Capture the cell that displays the provided text and extract its [x, y] central coordinate. 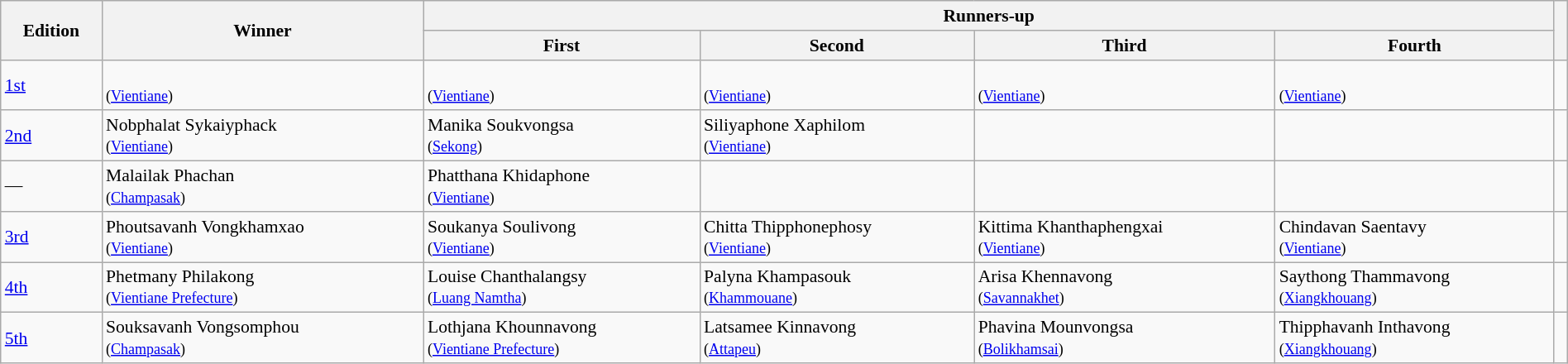
Souksavanh Vongsomphou(Champasak) [263, 338]
4th [51, 288]
Third [1125, 45]
Palyna Khampasouk(Khammouane) [837, 288]
Phoutsavanh Vongkhamxao(Vientiane) [263, 237]
Second [837, 45]
Malailak Phachan(Champasak) [263, 187]
Saythong Thammavong(Xiangkhouang) [1415, 288]
Arisa Khennavong(Savannakhet) [1125, 288]
Runners-up [989, 16]
Phavina Mounvongsa(Bolikhamsai) [1125, 338]
First [562, 45]
Fourth [1415, 45]
Chindavan Saentavy(Vientiane) [1415, 237]
Winner [263, 30]
Lothjana Khounnavong(Vientiane Prefecture) [562, 338]
Kittima Khanthaphengxai(Vientiane) [1125, 237]
2nd [51, 136]
Soukanya Soulivong(Vientiane) [562, 237]
— [51, 187]
3rd [51, 237]
Thipphavanh Inthavong(Xiangkhouang) [1415, 338]
Phetmany Philakong(Vientiane Prefecture) [263, 288]
Louise Chanthalangsy(Luang Namtha) [562, 288]
Siliyaphone Xaphilom(Vientiane) [837, 136]
Edition [51, 30]
Nobphalat Sykaiyphack(Vientiane) [263, 136]
Manika Soukvongsa(Sekong) [562, 136]
Latsamee Kinnavong(Attapeu) [837, 338]
1st [51, 84]
Chitta Thipphonephosy(Vientiane) [837, 237]
Phatthana Khidaphone(Vientiane) [562, 187]
5th [51, 338]
